From the cell containing the given text, extract its center point as (x, y) coordinate. 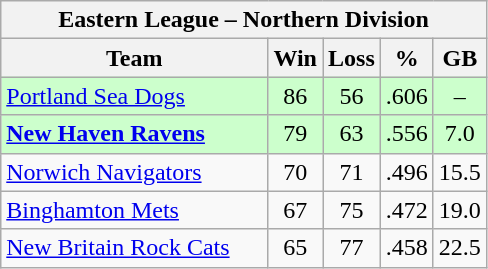
Norwich Navigators (134, 172)
.496 (406, 172)
56 (351, 96)
New Haven Ravens (134, 134)
.472 (406, 210)
75 (351, 210)
Win (296, 58)
77 (351, 248)
71 (351, 172)
86 (296, 96)
15.5 (460, 172)
70 (296, 172)
79 (296, 134)
7.0 (460, 134)
New Britain Rock Cats (134, 248)
.458 (406, 248)
Loss (351, 58)
22.5 (460, 248)
19.0 (460, 210)
63 (351, 134)
.606 (406, 96)
Binghamton Mets (134, 210)
Portland Sea Dogs (134, 96)
– (460, 96)
GB (460, 58)
67 (296, 210)
Eastern League – Northern Division (244, 20)
% (406, 58)
Team (134, 58)
.556 (406, 134)
65 (296, 248)
